Detect which cell encompasses the target text, then output its (x, y) center coordinate. 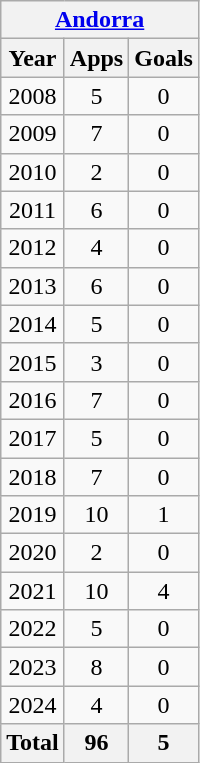
Andorra (100, 20)
2009 (33, 134)
3 (96, 362)
2022 (33, 629)
1 (164, 515)
Total (33, 743)
96 (96, 743)
Goals (164, 58)
8 (96, 667)
Apps (96, 58)
2015 (33, 362)
2017 (33, 438)
2008 (33, 96)
2021 (33, 591)
2012 (33, 248)
2018 (33, 477)
2019 (33, 515)
Year (33, 58)
2023 (33, 667)
2010 (33, 172)
2016 (33, 400)
2020 (33, 553)
2013 (33, 286)
2024 (33, 705)
2014 (33, 324)
2011 (33, 210)
